Capture the cell that displays the provided text and extract its (x, y) central coordinate. 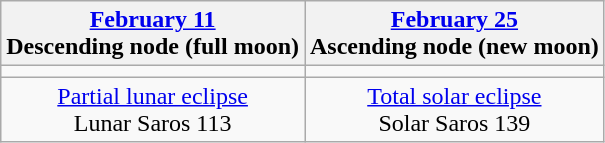
Total solar eclipseSolar Saros 139 (454, 110)
February 25Ascending node (new moon) (454, 34)
Partial lunar eclipseLunar Saros 113 (153, 110)
February 11Descending node (full moon) (153, 34)
